Search for the cell housing the specified text and yield its [x, y] center coordinate. 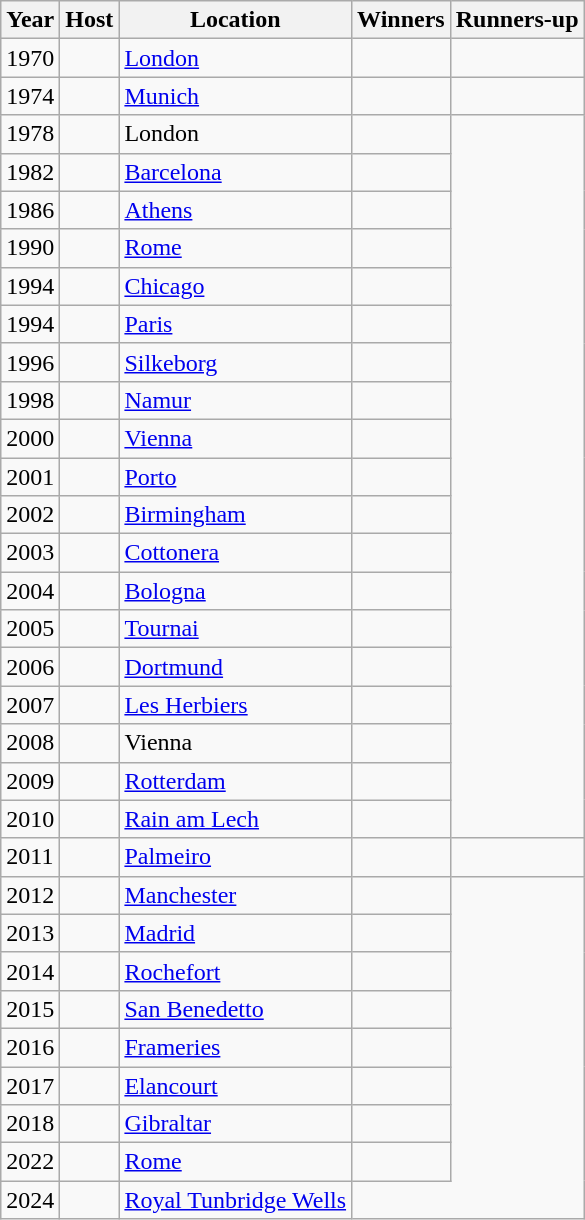
Rochefort [236, 971]
1998 [30, 400]
Bologna [236, 591]
1996 [30, 362]
2008 [30, 743]
2010 [30, 819]
1990 [30, 248]
2015 [30, 1009]
Madrid [236, 933]
Elancourt [236, 1085]
Les Herbiers [236, 705]
1970 [30, 58]
Cottonera [236, 553]
Rotterdam [236, 781]
2013 [30, 933]
Year [30, 20]
Royal Tunbridge Wells [236, 1200]
Dortmund [236, 667]
Gibraltar [236, 1124]
Manchester [236, 895]
1986 [30, 210]
2014 [30, 971]
Athens [236, 210]
2024 [30, 1200]
2018 [30, 1124]
2004 [30, 591]
2007 [30, 705]
2002 [30, 515]
2003 [30, 553]
Frameries [236, 1047]
Rain am Lech [236, 819]
Tournai [236, 629]
Location [236, 20]
Namur [236, 400]
Porto [236, 477]
2000 [30, 438]
1982 [30, 172]
2012 [30, 895]
Barcelona [236, 172]
Runners-up [517, 20]
Chicago [236, 286]
2022 [30, 1162]
2006 [30, 667]
2011 [30, 857]
2005 [30, 629]
Munich [236, 96]
Host [90, 20]
2016 [30, 1047]
San Benedetto [236, 1009]
2001 [30, 477]
Winners [402, 20]
2017 [30, 1085]
Birmingham [236, 515]
1978 [30, 134]
2009 [30, 781]
Palmeiro [236, 857]
Paris [236, 324]
Silkeborg [236, 362]
1974 [30, 96]
